Detect which cell encompasses the target text, then output its (X, Y) center coordinate. 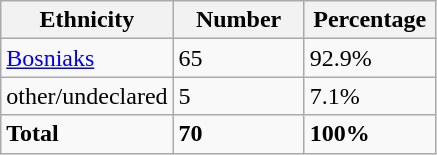
7.1% (370, 96)
Bosniaks (87, 58)
Percentage (370, 20)
Total (87, 134)
Number (238, 20)
92.9% (370, 58)
65 (238, 58)
Ethnicity (87, 20)
100% (370, 134)
5 (238, 96)
70 (238, 134)
other/undeclared (87, 96)
